Locate the cell with the specified text and output its (X, Y) center coordinate. 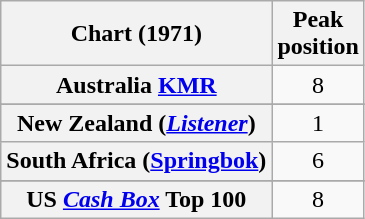
Peakposition (318, 34)
1 (318, 123)
US Cash Box Top 100 (136, 199)
New Zealand (Listener) (136, 123)
Chart (1971) (136, 34)
South Africa (Springbok) (136, 161)
6 (318, 161)
Australia KMR (136, 85)
